For the text-containing cell, return its midpoint in (X, Y) coordinate format. 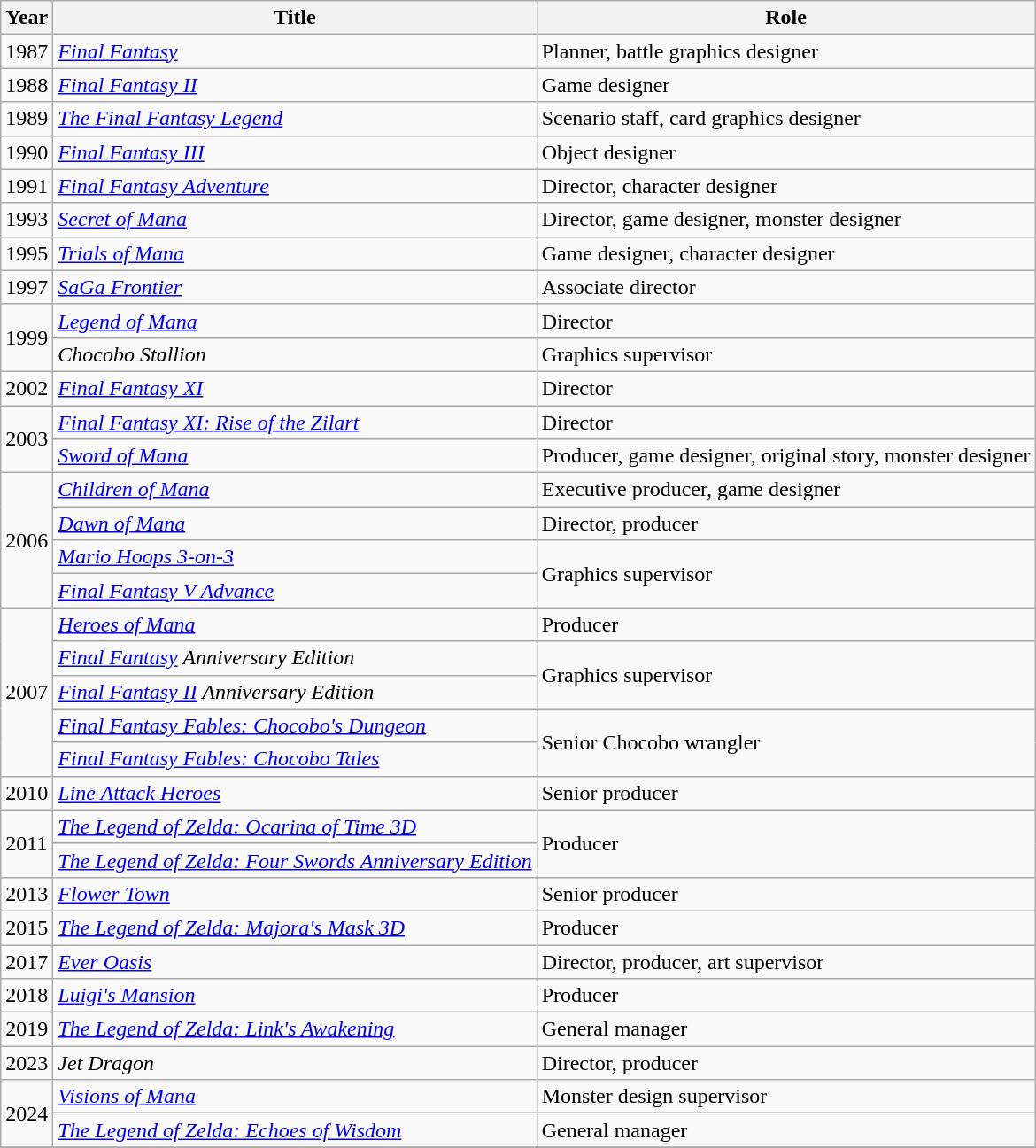
Sword of Mana (295, 456)
Director, character designer (786, 186)
Final Fantasy XI: Rise of the Zilart (295, 423)
Senior Chocobo wrangler (786, 742)
1995 (27, 253)
Heroes of Mana (295, 624)
The Legend of Zelda: Link's Awakening (295, 1029)
1993 (27, 220)
Final Fantasy Fables: Chocobo Tales (295, 759)
1988 (27, 85)
1997 (27, 287)
The Final Fantasy Legend (295, 119)
Line Attack Heroes (295, 793)
2023 (27, 1063)
2013 (27, 894)
Flower Town (295, 894)
Secret of Mana (295, 220)
Trials of Mana (295, 253)
Legend of Mana (295, 321)
Game designer, character designer (786, 253)
Final Fantasy III (295, 152)
2011 (27, 843)
2015 (27, 927)
1991 (27, 186)
Role (786, 18)
Director, producer, art supervisor (786, 961)
Planner, battle graphics designer (786, 51)
Jet Dragon (295, 1063)
Final Fantasy (295, 51)
Game designer (786, 85)
Final Fantasy Fables: Chocobo's Dungeon (295, 725)
Final Fantasy II (295, 85)
2007 (27, 692)
Luigi's Mansion (295, 996)
Mario Hoops 3-on-3 (295, 557)
Year (27, 18)
SaGa Frontier (295, 287)
Monster design supervisor (786, 1097)
Ever Oasis (295, 961)
1999 (27, 337)
2024 (27, 1113)
Visions of Mana (295, 1097)
Director, game designer, monster designer (786, 220)
The Legend of Zelda: Echoes of Wisdom (295, 1130)
Scenario staff, card graphics designer (786, 119)
2010 (27, 793)
Final Fantasy XI (295, 388)
1989 (27, 119)
2006 (27, 540)
2017 (27, 961)
The Legend of Zelda: Majora's Mask 3D (295, 927)
Final Fantasy II Anniversary Edition (295, 692)
Object designer (786, 152)
Dawn of Mana (295, 524)
Children of Mana (295, 490)
Title (295, 18)
Producer, game designer, original story, monster designer (786, 456)
1990 (27, 152)
2002 (27, 388)
2019 (27, 1029)
Executive producer, game designer (786, 490)
2003 (27, 439)
Final Fantasy Anniversary Edition (295, 658)
Final Fantasy V Advance (295, 591)
The Legend of Zelda: Four Swords Anniversary Edition (295, 860)
Associate director (786, 287)
2018 (27, 996)
1987 (27, 51)
Chocobo Stallion (295, 354)
Final Fantasy Adventure (295, 186)
The Legend of Zelda: Ocarina of Time 3D (295, 826)
